Find where the given text appears and provide that cell's center as (x, y) coordinate. 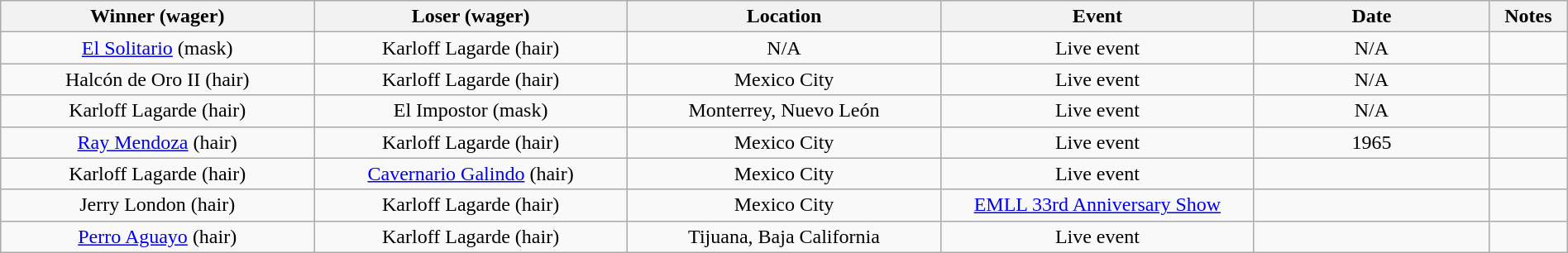
Halcón de Oro II (hair) (157, 79)
El Impostor (mask) (471, 111)
Notes (1528, 17)
Ray Mendoza (hair) (157, 142)
El Solitario (mask) (157, 48)
Loser (wager) (471, 17)
Cavernario Galindo (hair) (471, 174)
Tijuana, Baja California (784, 236)
Event (1097, 17)
Location (784, 17)
Date (1371, 17)
1965 (1371, 142)
Jerry London (hair) (157, 205)
Monterrey, Nuevo León (784, 111)
Winner (wager) (157, 17)
Perro Aguayo (hair) (157, 236)
EMLL 33rd Anniversary Show (1097, 205)
